Return the (X, Y) coordinate for the center point of the cell that contains the specified text.  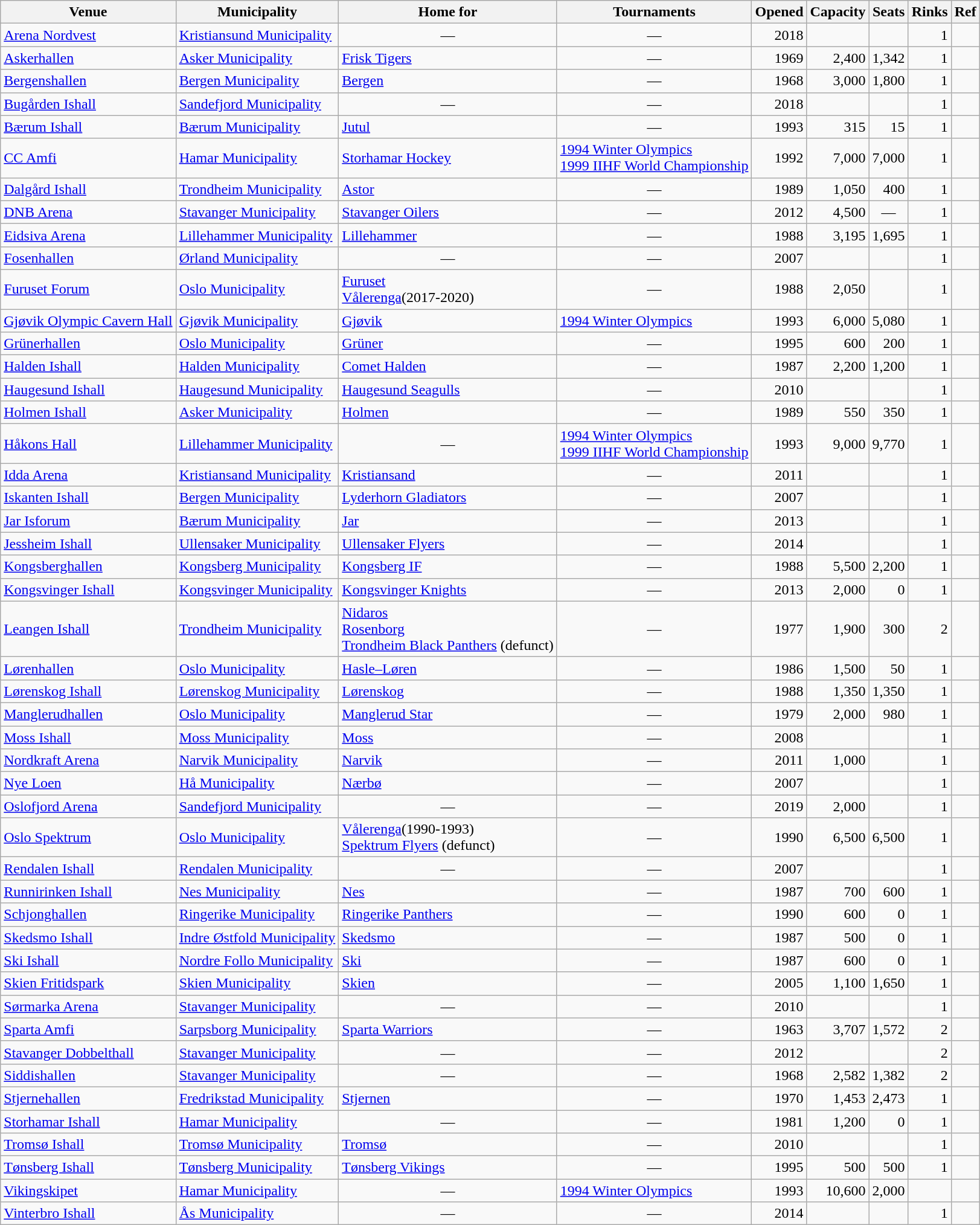
50 (889, 668)
2,400 (838, 58)
Ringerike Panthers (448, 915)
Lyderhorn Gladiators (448, 498)
Schjonghallen (88, 915)
Ringerike Municipality (257, 915)
1963 (779, 1029)
Sparta Warriors (448, 1029)
2,582 (838, 1075)
Gjøvik Olympic Cavern Hall (88, 321)
1,800 (889, 81)
Håkons Hall (88, 443)
Manglerud Star (448, 714)
550 (838, 413)
5,080 (889, 321)
Bugården Ishall (88, 104)
1,382 (889, 1075)
1,572 (889, 1029)
2,473 (889, 1098)
Haugesund Seagulls (448, 390)
Tromsø Municipality (257, 1145)
Hå Municipality (257, 783)
350 (889, 413)
Kongsvinger Municipality (257, 590)
1977 (779, 629)
Bergen (448, 81)
1,050 (838, 189)
Tønsberg Municipality (257, 1168)
Holmen (448, 413)
Leangen Ishall (88, 629)
Jar Isforum (88, 521)
Eidsiva Arena (88, 235)
1969 (779, 58)
Tønsberg Vikings (448, 1168)
Frisk Tigers (448, 58)
Kongsberghallen (88, 567)
6,000 (838, 321)
Kongsvinger Ishall (88, 590)
Stjernen (448, 1098)
2008 (779, 738)
400 (889, 189)
Kongsberg Municipality (257, 567)
Tournaments (655, 12)
Gjøvik (448, 321)
315 (838, 127)
Ski Ishall (88, 960)
1986 (779, 668)
1981 (779, 1122)
CC Amfi (88, 158)
Skedsmo (448, 937)
Manglerudhallen (88, 714)
Grünerhallen (88, 344)
9,770 (889, 443)
9,000 (838, 443)
3,707 (838, 1029)
Tromsø (448, 1145)
Ørland Municipality (257, 258)
Nye Loen (88, 783)
Stjernehallen (88, 1098)
Moss Ishall (88, 738)
Kongsberg IF (448, 567)
1,000 (838, 760)
1,342 (889, 58)
Vikingskipet (88, 1191)
Nes (448, 892)
Runnirinken Ishall (88, 892)
Rendalen Ishall (88, 869)
Lørenhallen (88, 668)
Fredrikstad Municipality (257, 1098)
Ref (965, 12)
5,500 (838, 567)
Narvik Municipality (257, 760)
980 (889, 714)
3,000 (838, 81)
NidarosRosenborgTrondheim Black Panthers (defunct) (448, 629)
Arena Nordvest (88, 35)
Comet Halden (448, 367)
Bærum Ishall (88, 127)
300 (889, 629)
Sarpsborg Municipality (257, 1029)
Lørenskog (448, 691)
Skien Fritidspark (88, 983)
Opened (779, 12)
4,500 (838, 212)
10,600 (838, 1191)
1992 (779, 158)
Jutul (448, 127)
Stavanger Dobbelthall (88, 1052)
Kristiansand Municipality (257, 475)
15 (889, 127)
Sparta Amfi (88, 1029)
Furuset Forum (88, 289)
Dalgård Ishall (88, 189)
1,453 (838, 1098)
Seats (889, 12)
2019 (779, 806)
1979 (779, 714)
1,650 (889, 983)
Ullensaker Flyers (448, 544)
Lørenskog Municipality (257, 691)
Rinks (930, 12)
Venue (88, 12)
Sørmarka Arena (88, 1006)
Fosenhallen (88, 258)
Ås Municipality (257, 1214)
Kongsvinger Knights (448, 590)
200 (889, 344)
Lillehammer (448, 235)
Nordre Follo Municipality (257, 960)
Haugesund Ishall (88, 390)
2,050 (838, 289)
Municipality (257, 12)
Capacity (838, 12)
Oslo Spektrum (88, 837)
1,100 (838, 983)
Halden Ishall (88, 367)
Halden Municipality (257, 367)
Skien (448, 983)
Grüner (448, 344)
Jar (448, 521)
Narvik (448, 760)
Oslofjord Arena (88, 806)
1,900 (838, 629)
Hasle–Løren (448, 668)
Moss Municipality (257, 738)
Kristiansand (448, 475)
Storhamar Hockey (448, 158)
Nes Municipality (257, 892)
Nordkraft Arena (88, 760)
Rendalen Municipality (257, 869)
Storhamar Ishall (88, 1122)
Skedsmo Ishall (88, 937)
Bergenshallen (88, 81)
Jessheim Ishall (88, 544)
Moss (448, 738)
2005 (779, 983)
Indre Østfold Municipality (257, 937)
Tønsberg Ishall (88, 1168)
Nærbø (448, 783)
Idda Arena (88, 475)
Haugesund Municipality (257, 390)
Gjøvik Municipality (257, 321)
Vålerenga(1990-1993)Spektrum Flyers (defunct) (448, 837)
1970 (779, 1098)
Skien Municipality (257, 983)
Lørenskog Ishall (88, 691)
Astor (448, 189)
Tromsø Ishall (88, 1145)
Siddishallen (88, 1075)
Askerhallen (88, 58)
Ullensaker Municipality (257, 544)
Kristiansund Municipality (257, 35)
Iskanten Ishall (88, 498)
1,500 (838, 668)
DNB Arena (88, 212)
1,695 (889, 235)
Home for (448, 12)
Vinterbro Ishall (88, 1214)
700 (838, 892)
Holmen Ishall (88, 413)
Stavanger Oilers (448, 212)
FurusetVålerenga(2017-2020) (448, 289)
3,195 (838, 235)
Ski (448, 960)
